Scan for the cell matching the given text and deliver its (X, Y) coordinate at center. 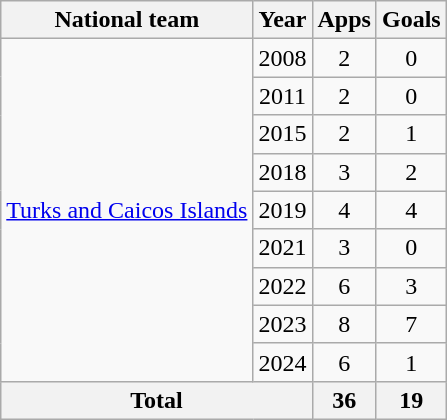
Turks and Caicos Islands (127, 210)
2008 (282, 58)
National team (127, 20)
7 (411, 324)
2022 (282, 286)
2019 (282, 210)
36 (344, 400)
2011 (282, 96)
2024 (282, 362)
2015 (282, 134)
Apps (344, 20)
19 (411, 400)
2021 (282, 248)
Total (156, 400)
Goals (411, 20)
2018 (282, 172)
8 (344, 324)
Year (282, 20)
2023 (282, 324)
